Find where the given text appears and provide that cell's center as [X, Y] coordinate. 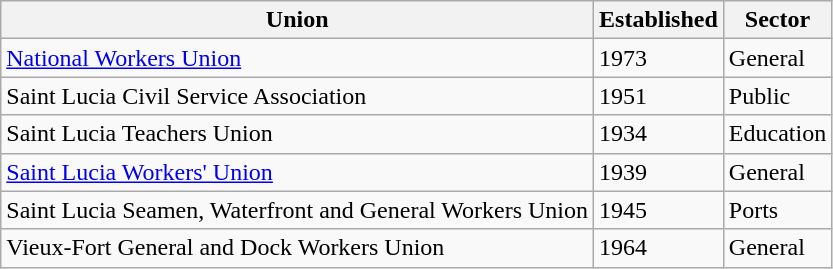
Public [777, 96]
Union [298, 20]
Saint Lucia Workers' Union [298, 172]
1951 [659, 96]
Established [659, 20]
Sector [777, 20]
1964 [659, 248]
1934 [659, 134]
Saint Lucia Teachers Union [298, 134]
Saint Lucia Civil Service Association [298, 96]
Saint Lucia Seamen, Waterfront and General Workers Union [298, 210]
Ports [777, 210]
1973 [659, 58]
National Workers Union [298, 58]
1939 [659, 172]
Education [777, 134]
Vieux-Fort General and Dock Workers Union [298, 248]
1945 [659, 210]
